Capture the cell that displays the provided text and extract its [X, Y] central coordinate. 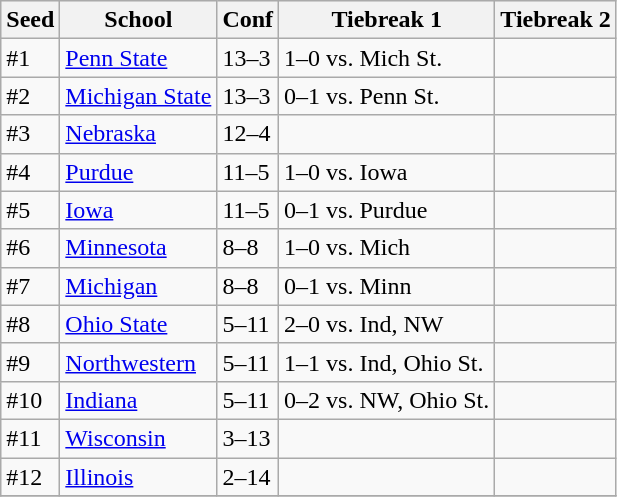
Seed [30, 20]
#7 [30, 286]
Northwestern [138, 362]
0–1 vs. Minn [387, 286]
#5 [30, 210]
#1 [30, 58]
Penn State [138, 58]
#6 [30, 248]
1–0 vs. Mich St. [387, 58]
Purdue [138, 172]
#11 [30, 438]
Conf [248, 20]
Michigan [138, 286]
2–0 vs. Ind, NW [387, 324]
Nebraska [138, 134]
#3 [30, 134]
0–2 vs. NW, Ohio St. [387, 400]
#9 [30, 362]
Minnesota [138, 248]
Illinois [138, 477]
0–1 vs. Purdue [387, 210]
#8 [30, 324]
2–14 [248, 477]
1–1 vs. Ind, Ohio St. [387, 362]
#10 [30, 400]
#4 [30, 172]
Tiebreak 2 [556, 20]
12–4 [248, 134]
Indiana [138, 400]
School [138, 20]
Iowa [138, 210]
Wisconsin [138, 438]
Tiebreak 1 [387, 20]
Ohio State [138, 324]
0–1 vs. Penn St. [387, 96]
#12 [30, 477]
Michigan State [138, 96]
#2 [30, 96]
1–0 vs. Mich [387, 248]
3–13 [248, 438]
1–0 vs. Iowa [387, 172]
